Scan for the cell matching the given text and deliver its [x, y] coordinate at center. 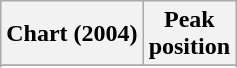
Peakposition [189, 34]
Chart (2004) [72, 34]
